Output the (X, Y) coordinate of the center of the cell containing the given text.  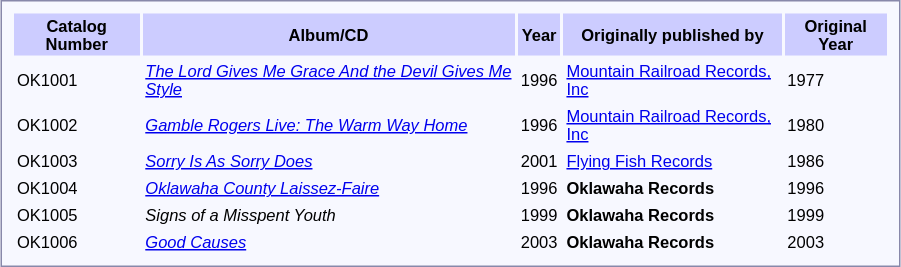
Good Causes (328, 242)
Year (540, 35)
The Lord Gives Me Grace And the Devil Gives Me Style (328, 79)
1977 (836, 79)
OK1001 (76, 79)
Flying Fish Records (672, 160)
Original Year (836, 35)
Signs of a Misspent Youth (328, 214)
Sorry Is As Sorry Does (328, 160)
Originally published by (672, 35)
1986 (836, 160)
OK1006 (76, 242)
OK1003 (76, 160)
Album/CD (328, 35)
OK1005 (76, 214)
Catalog Number (76, 35)
Oklawaha County Laissez-Faire (328, 188)
OK1004 (76, 188)
Gamble Rogers Live: The Warm Way Home (328, 125)
1980 (836, 125)
2001 (540, 160)
OK1002 (76, 125)
